Detect which cell encompasses the target text, then output its [X, Y] center coordinate. 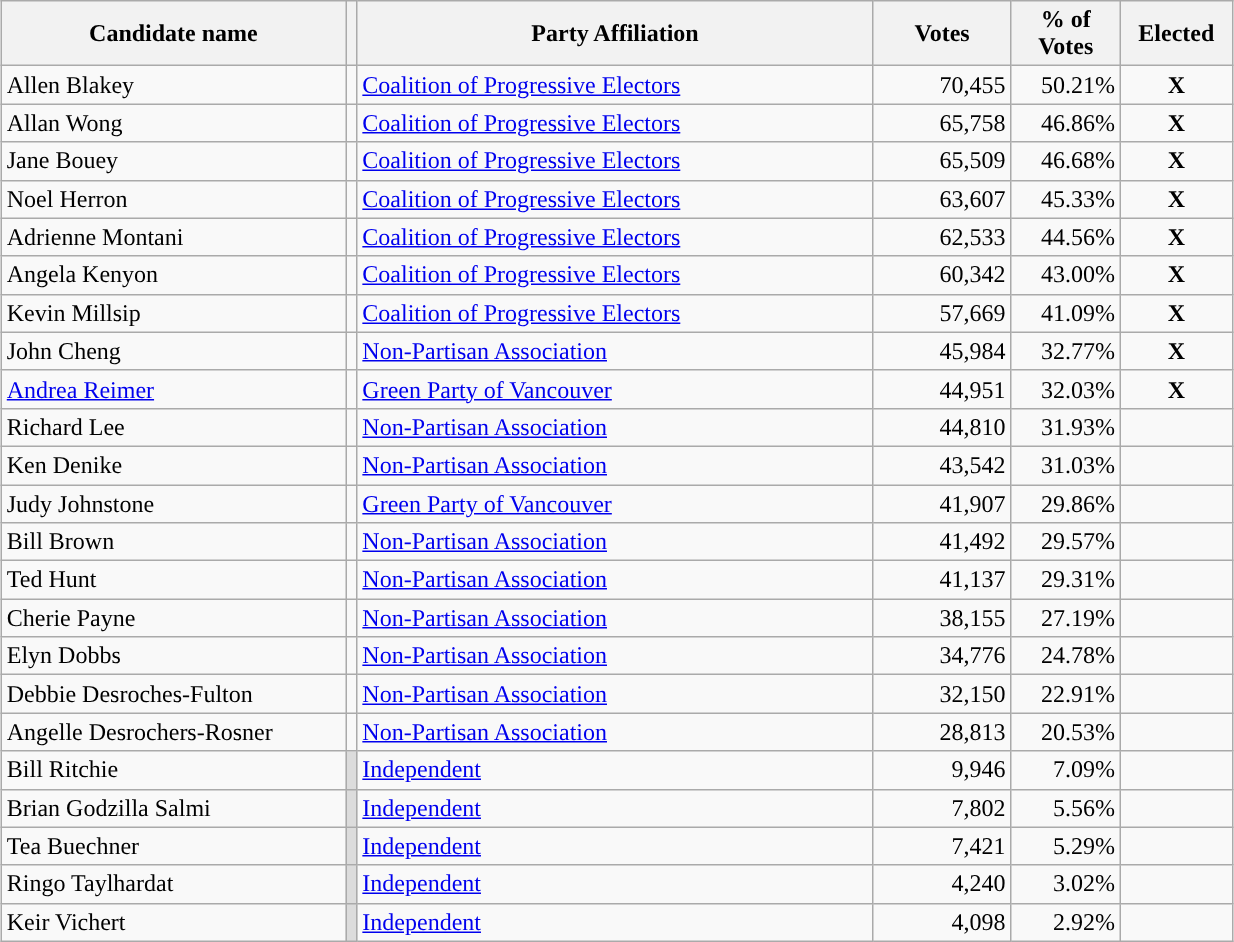
50.21% [1066, 85]
43.00% [1066, 275]
Ted Hunt [173, 580]
32,150 [942, 694]
Votes [942, 34]
44.56% [1066, 237]
32.03% [1066, 389]
70,455 [942, 85]
60,342 [942, 275]
Richard Lee [173, 427]
45,984 [942, 351]
41.09% [1066, 313]
4,098 [942, 922]
7,802 [942, 808]
Keir Vichert [173, 922]
29.31% [1066, 580]
4,240 [942, 884]
43,542 [942, 465]
45.33% [1066, 199]
63,607 [942, 199]
Elected [1177, 34]
Ringo Taylhardat [173, 884]
20.53% [1066, 732]
Ken Denike [173, 465]
62,533 [942, 237]
% of Votes [1066, 34]
44,810 [942, 427]
Bill Brown [173, 542]
Adrienne Montani [173, 237]
9,946 [942, 770]
5.56% [1066, 808]
Party Affiliation [615, 34]
46.86% [1066, 123]
57,669 [942, 313]
Cherie Payne [173, 618]
32.77% [1066, 351]
44,951 [942, 389]
Judy Johnstone [173, 503]
34,776 [942, 656]
29.57% [1066, 542]
22.91% [1066, 694]
Jane Bouey [173, 161]
31.03% [1066, 465]
Angelle Desrochers-Rosner [173, 732]
27.19% [1066, 618]
7,421 [942, 846]
31.93% [1066, 427]
Allan Wong [173, 123]
Tea Buechner [173, 846]
46.68% [1066, 161]
29.86% [1066, 503]
Allen Blakey [173, 85]
3.02% [1066, 884]
Andrea Reimer [173, 389]
Angela Kenyon [173, 275]
Candidate name [173, 34]
7.09% [1066, 770]
5.29% [1066, 846]
John Cheng [173, 351]
Elyn Dobbs [173, 656]
41,137 [942, 580]
Kevin Millsip [173, 313]
2.92% [1066, 922]
Noel Herron [173, 199]
41,907 [942, 503]
38,155 [942, 618]
Bill Ritchie [173, 770]
Brian Godzilla Salmi [173, 808]
24.78% [1066, 656]
28,813 [942, 732]
65,509 [942, 161]
65,758 [942, 123]
41,492 [942, 542]
Debbie Desroches-Fulton [173, 694]
